Locate the cell with the specified text and output its (x, y) center coordinate. 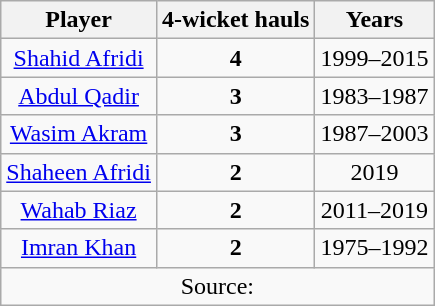
1983–1987 (374, 96)
Years (374, 20)
Abdul Qadir (79, 96)
Shahid Afridi (79, 58)
2011–2019 (374, 210)
Imran Khan (79, 248)
4 (235, 58)
1975–1992 (374, 248)
Shaheen Afridi (79, 172)
Wahab Riaz (79, 210)
Player (79, 20)
1999–2015 (374, 58)
Source: (218, 286)
1987–2003 (374, 134)
Wasim Akram (79, 134)
4-wicket hauls (235, 20)
2019 (374, 172)
